For the text-containing cell, return its midpoint in [X, Y] coordinate format. 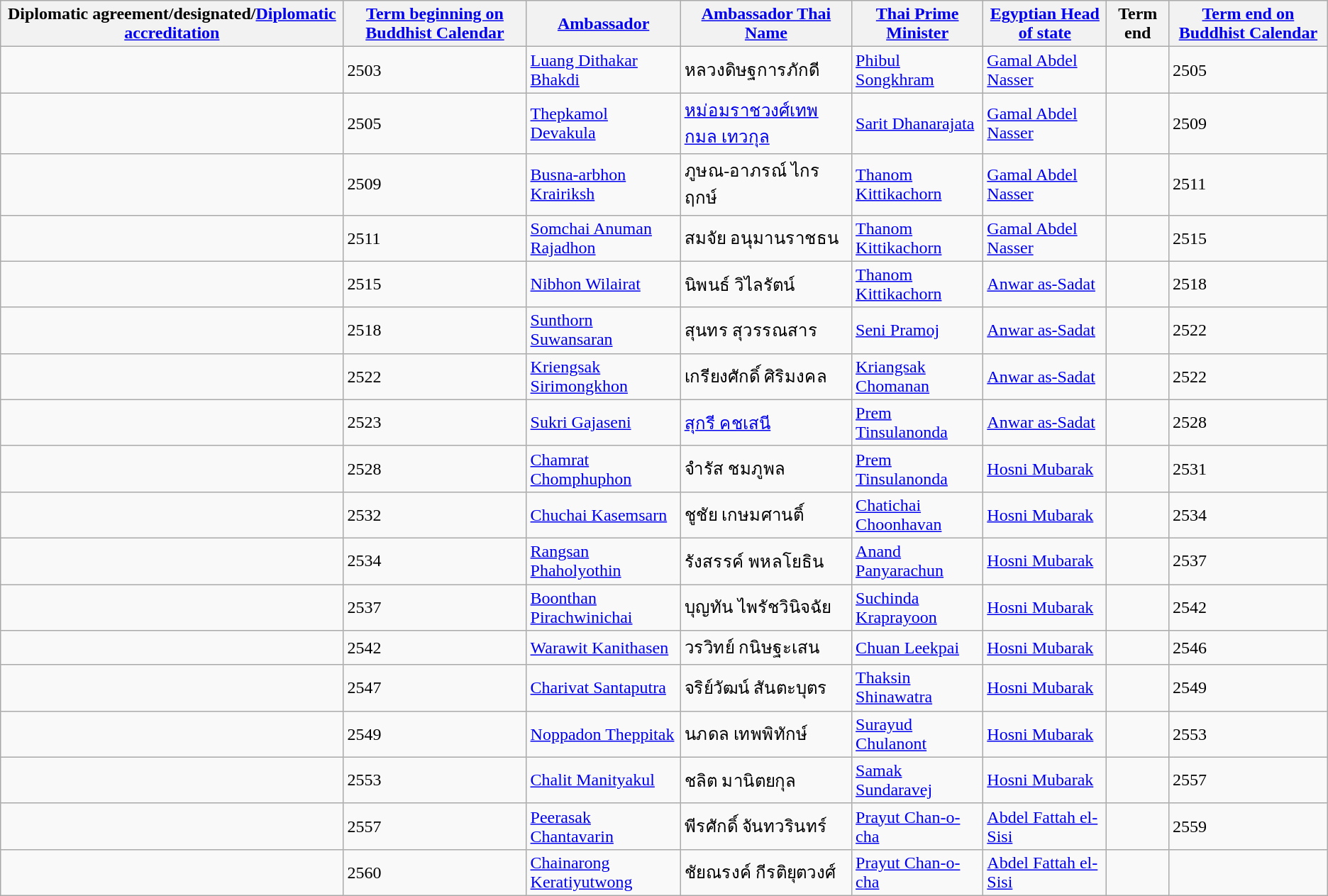
ชัยณรงค์ กีรติยุตวงศ์ [766, 873]
Chuchai Kasemsarn [603, 515]
Diplomatic agreement/designated/Diplomatic accreditation [172, 24]
สุกรี คชเสนี [766, 423]
นิพนธ์ วิไลรัตน์ [766, 284]
Busna-arbhon Krairiksh [603, 184]
Nibhon Wilairat [603, 284]
Luang Dithakar Bhakdi [603, 70]
2531 [1249, 468]
2523 [435, 423]
Kriangsak Chomanan [918, 376]
2560 [435, 873]
Anand Panyarachun [918, 560]
Suchinda Kraprayoon [918, 607]
สุนทร สุวรรณสาร [766, 331]
Egyptian Head of state [1045, 24]
Noppadon Theppitak [603, 734]
2546 [1249, 648]
นภดล เทพพิทักษ์ [766, 734]
Term end on Buddhist Calendar [1249, 24]
2532 [435, 515]
2547 [435, 688]
Chainarong Keratiyutwong [603, 873]
บุญทัน ไพรัชวินิจฉัย [766, 607]
Samak Sundaravej [918, 780]
เกรียงศักดิ์ ศิริมงคล [766, 376]
Surayud Chulanont [918, 734]
2503 [435, 70]
Chatichai Choonhavan [918, 515]
2559 [1249, 826]
Thepkamol Devakula [603, 123]
จริย์วัฒน์ สันตะบุตร [766, 688]
Chuan Leekpai [918, 648]
Kriengsak Sirimongkhon [603, 376]
Phibul Songkhram [918, 70]
ชลิต มานิตยกุล [766, 780]
Term end [1138, 24]
Thaksin Shinawatra [918, 688]
สมจัย อนุมานราชธน [766, 238]
Sunthorn Suwansaran [603, 331]
หม่อมราชวงศ์เทพกมล เทวกุล [766, 123]
Peerasak Chantavarin [603, 826]
Charivat Santaputra [603, 688]
Term beginning on Buddhist Calendar [435, 24]
พีรศักดิ์ จันทวรินทร์ [766, 826]
วรวิทย์ กนิษฐะเสน [766, 648]
Somchai Anuman Rajadhon [603, 238]
Chamrat Chomphuphon [603, 468]
หลวงดิษฐการภักดี [766, 70]
Ambassador Thai Name [766, 24]
Thai Prime Minister [918, 24]
รังสรรค์ พหลโยธิน [766, 560]
Sarit Dhanarajata [918, 123]
Chalit Manityakul [603, 780]
Boonthan Pirachwinichai [603, 607]
Rangsan Phaholyothin [603, 560]
Seni Pramoj [918, 331]
Warawit Kanithasen [603, 648]
ภูษณ-อาภรณ์ ไกรฤกษ์ [766, 184]
ชูชัย เกษมศานติ์ [766, 515]
Sukri Gajaseni [603, 423]
จำรัส ชมภูพล [766, 468]
Ambassador [603, 24]
